Extract the [X, Y] coordinate from the center of the cell holding the provided text.  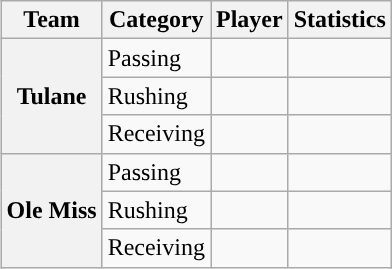
Team [52, 20]
Tulane [52, 96]
Category [156, 20]
Statistics [340, 20]
Ole Miss [52, 210]
Player [249, 20]
